Return [x, y] of the center of cell containing provided text 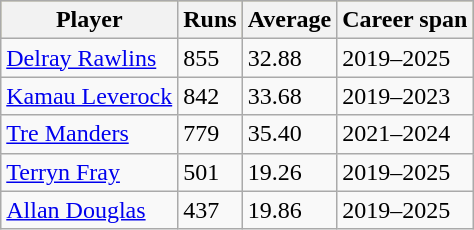
Allan Douglas [90, 210]
Player [90, 20]
501 [210, 172]
19.26 [290, 172]
Career span [405, 20]
842 [210, 96]
Delray Rawlins [90, 58]
437 [210, 210]
2021–2024 [405, 134]
33.68 [290, 96]
32.88 [290, 58]
Terryn Fray [90, 172]
2019–2023 [405, 96]
Runs [210, 20]
35.40 [290, 134]
19.86 [290, 210]
Average [290, 20]
779 [210, 134]
855 [210, 58]
Tre Manders [90, 134]
Kamau Leverock [90, 96]
